Determine the (X, Y) coordinate at the center of the cell enclosing the given text.  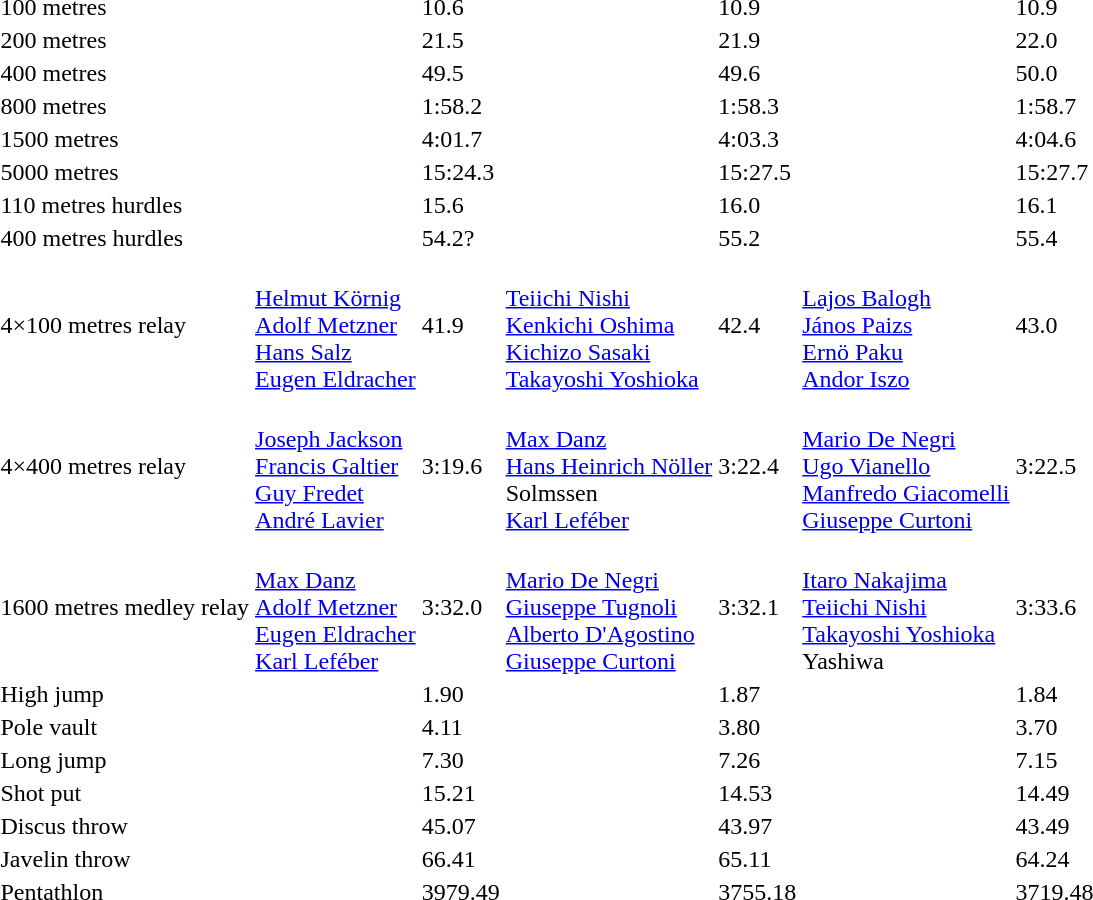
Max DanzHans Heinrich NöllerSolmssenKarl Leféber (609, 466)
15.21 (460, 793)
65.11 (758, 859)
3:32.1 (758, 607)
49.6 (758, 73)
41.9 (460, 325)
7.30 (460, 760)
Teiichi NishiKenkichi OshimaKichizo SasakiTakayoshi Yoshioka (609, 325)
3:19.6 (460, 466)
Helmut KörnigAdolf MetznerHans SalzEugen Eldracher (336, 325)
Joseph JacksonFrancis GaltierGuy FredetAndré Lavier (336, 466)
Max DanzAdolf MetznerEugen EldracherKarl Leféber (336, 607)
4:01.7 (460, 139)
49.5 (460, 73)
Mario De NegriUgo VianelloManfredo GiacomelliGiuseppe Curtoni (906, 466)
45.07 (460, 826)
15:24.3 (460, 172)
3.80 (758, 727)
Mario De NegriGiuseppe TugnoliAlberto D'AgostinoGiuseppe Curtoni (609, 607)
15:27.5 (758, 172)
4:03.3 (758, 139)
21.5 (460, 40)
3:32.0 (460, 607)
7.26 (758, 760)
14.53 (758, 793)
1:58.2 (460, 106)
43.97 (758, 826)
16.0 (758, 205)
42.4 (758, 325)
Itaro NakajimaTeiichi NishiTakayoshi YoshiokaYashiwa (906, 607)
3:22.4 (758, 466)
55.2 (758, 238)
21.9 (758, 40)
66.41 (460, 859)
1.90 (460, 694)
1.87 (758, 694)
54.2? (460, 238)
1:58.3 (758, 106)
Lajos BaloghJános PaizsErnö PakuAndor Iszo (906, 325)
15.6 (460, 205)
4.11 (460, 727)
